Identify which cell holds the provided text, then report its (X, Y) central coordinate. 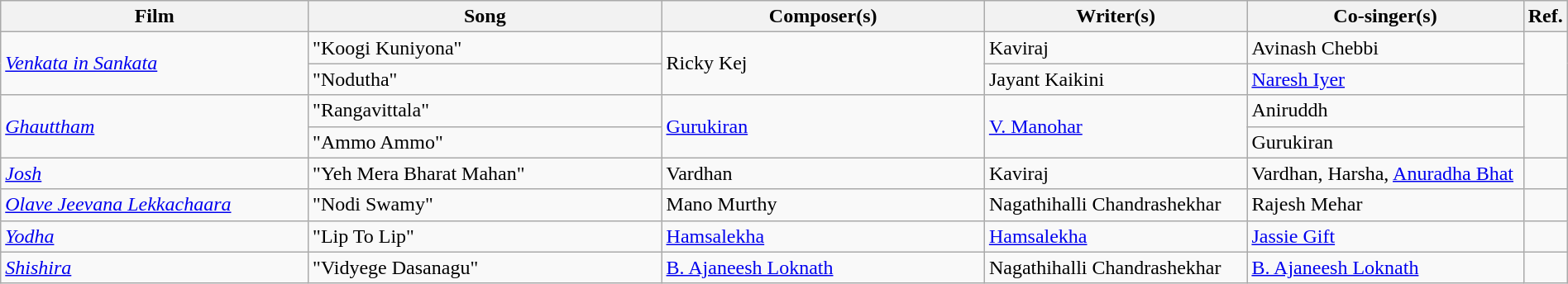
Jassie Gift (1385, 236)
Writer(s) (1116, 17)
V. Manohar (1116, 126)
Olave Jeevana Lekkachaara (155, 205)
"Yeh Mera Bharat Mahan" (485, 173)
Rajesh Mehar (1385, 205)
Co-singer(s) (1385, 17)
"Vidyege Dasanagu" (485, 267)
Avinash Chebbi (1385, 48)
"Nodi Swamy" (485, 205)
Mano Murthy (823, 205)
"Koogi Kuniyona" (485, 48)
Aniruddh (1385, 111)
Yodha (155, 236)
Ghauttham (155, 126)
Film (155, 17)
Vardhan (823, 173)
"Lip To Lip" (485, 236)
"Ammo Ammo" (485, 142)
"Rangavittala" (485, 111)
Composer(s) (823, 17)
Naresh Iyer (1385, 79)
Jayant Kaikini (1116, 79)
Song (485, 17)
Josh (155, 173)
"Nodutha" (485, 79)
Vardhan, Harsha, Anuradha Bhat (1385, 173)
Shishira (155, 267)
Venkata in Sankata (155, 64)
Ricky Kej (823, 64)
Ref. (1545, 17)
